Provide the [X, Y] coordinate of the cell's center where the given text is located.  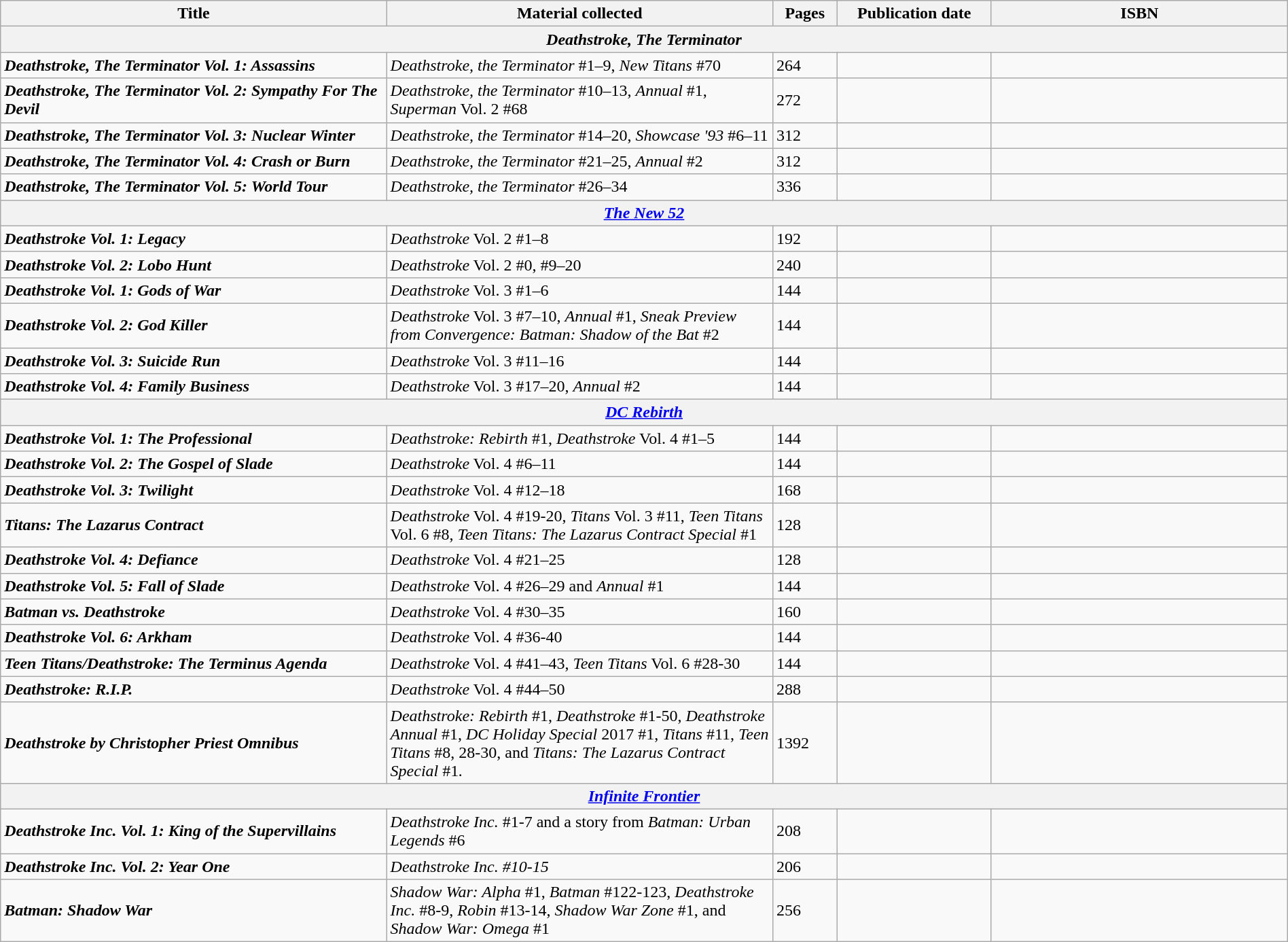
Deathstroke Vol. 4: Defiance [194, 560]
Deathstroke Vol. 4 #44–50 [579, 689]
Deathstroke Vol. 3: Suicide Run [194, 361]
Title [194, 14]
Deathstroke Inc. Vol. 2: Year One [194, 867]
Deathstroke, the Terminator #14–20, Showcase '93 #6–11 [579, 135]
240 [804, 264]
Deathstroke, the Terminator #10–13, Annual #1, Superman Vol. 2 #68 [579, 101]
Deathstroke Inc. #1-7 and a story from Batman: Urban Legends #6 [579, 831]
Deathstroke Vol. 4 #41–43, Teen Titans Vol. 6 #28-30 [579, 663]
Deathstroke Vol. 3 #11–16 [579, 361]
Deathstroke Vol. 4 #6–11 [579, 464]
264 [804, 65]
Deathstroke Vol. 2 #0, #9–20 [579, 264]
DC Rebirth [644, 413]
Shadow War: Alpha #1, Batman #122-123, Deathstroke Inc. #8-9, Robin #13-14, Shadow War Zone #1, and Shadow War: Omega #1 [579, 911]
Deathstroke Vol. 2: The Gospel of Slade [194, 464]
Deathstroke Vol. 6: Arkham [194, 638]
Deathstroke, The Terminator Vol. 3: Nuclear Winter [194, 135]
Deathstroke Vol. 4 #21–25 [579, 560]
Deathstroke, The Terminator Vol. 4: Crash or Burn [194, 161]
Material collected [579, 14]
Deathstroke, the Terminator #1–9, New Titans #70 [579, 65]
Deathstroke Vol. 2 #1–8 [579, 239]
Deathstroke Vol. 4 #26–29 and Annual #1 [579, 586]
Titans: The Lazarus Contract [194, 525]
Deathstroke Vol. 1: Gods of War [194, 290]
ISBN [1139, 14]
Batman: Shadow War [194, 911]
Infinite Frontier [644, 796]
Teen Titans/Deathstroke: The Terminus Agenda [194, 663]
Deathstroke Vol. 4 #12–18 [579, 490]
Deathstroke, The Terminator Vol. 5: World Tour [194, 187]
Deathstroke, the Terminator #21–25, Annual #2 [579, 161]
288 [804, 689]
168 [804, 490]
Deathstroke by Christopher Priest Omnibus [194, 742]
Deathstroke Vol. 4 #36-40 [579, 638]
Deathstroke: Rebirth #1, Deathstroke Vol. 4 #1–5 [579, 438]
Deathstroke, The Terminator [644, 39]
192 [804, 239]
Deathstroke: R.I.P. [194, 689]
Deathstroke Inc. #10-15 [579, 867]
Deathstroke Vol. 4: Family Business [194, 387]
Deathstroke Vol. 3: Twilight [194, 490]
Batman vs. Deathstroke [194, 612]
Pages [804, 14]
160 [804, 612]
336 [804, 187]
206 [804, 867]
Deathstroke Vol. 3 #17–20, Annual #2 [579, 387]
Deathstroke Vol. 4 #30–35 [579, 612]
272 [804, 101]
256 [804, 911]
Deathstroke, the Terminator #26–34 [579, 187]
Deathstroke Vol. 2: God Killer [194, 325]
1392 [804, 742]
Deathstroke Vol. 1: The Professional [194, 438]
The New 52 [644, 213]
Deathstroke Vol. 1: Legacy [194, 239]
Publication date [914, 14]
Deathstroke Inc. Vol. 1: King of the Supervillains [194, 831]
Deathstroke, The Terminator Vol. 2: Sympathy For The Devil [194, 101]
Deathstroke Vol. 3 #1–6 [579, 290]
Deathstroke Vol. 3 #7–10, Annual #1, Sneak Preview from Convergence: Batman: Shadow of the Bat #2 [579, 325]
Deathstroke Vol. 2: Lobo Hunt [194, 264]
Deathstroke Vol. 4 #19-20, Titans Vol. 3 #11, Teen Titans Vol. 6 #8, Teen Titans: The Lazarus Contract Special #1 [579, 525]
Deathstroke Vol. 5: Fall of Slade [194, 586]
208 [804, 831]
Deathstroke, The Terminator Vol. 1: Assassins [194, 65]
